Output the [X, Y] coordinate of the center of the cell containing the given text.  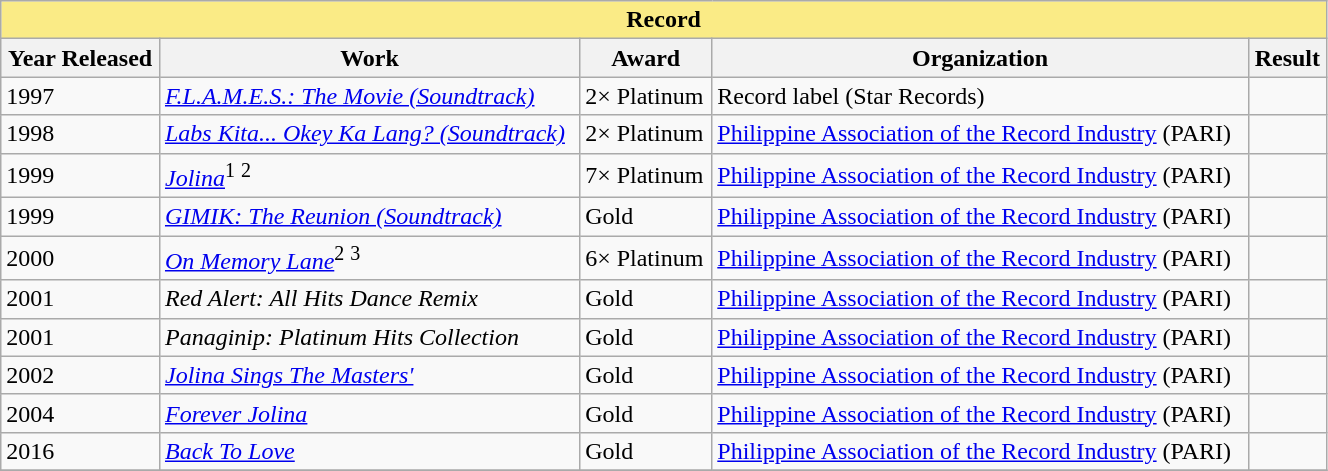
Jolina1 2 [369, 176]
2004 [80, 413]
Red Alert: All Hits Dance Remix [369, 299]
On Memory Lane2 3 [369, 258]
Labs Kita... Okey Ka Lang? (Soundtrack) [369, 134]
2016 [80, 451]
Result [1287, 58]
Jolina Sings The Masters' [369, 375]
Back To Love [369, 451]
Work [369, 58]
7× Platinum [646, 176]
1997 [80, 96]
1998 [80, 134]
2002 [80, 375]
GIMIK: The Reunion (Soundtrack) [369, 217]
2000 [80, 258]
Year Released [80, 58]
Forever Jolina [369, 413]
Record [664, 20]
6× Platinum [646, 258]
F.L.A.M.E.S.: The Movie (Soundtrack) [369, 96]
Organization [980, 58]
Award [646, 58]
Panaginip: Platinum Hits Collection [369, 337]
Record label (Star Records) [980, 96]
